Find where the given text appears and provide that cell's center as (x, y) coordinate. 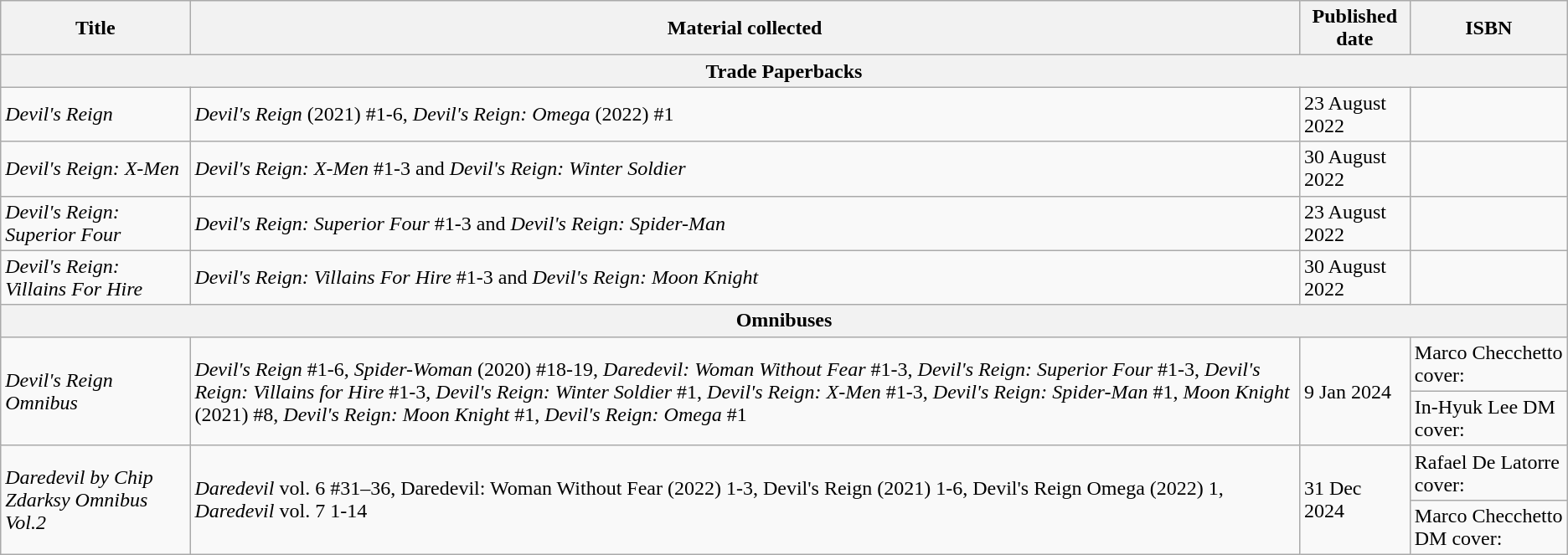
Rafael De Latorre cover: (1488, 472)
Marco Checchetto DM cover: (1488, 527)
Devil's Reign (2021) #1-6, Devil's Reign: Omega (2022) #1 (745, 114)
ISBN (1488, 28)
Marco Checchetto cover: (1488, 363)
Devil's Reign (95, 114)
Published date (1354, 28)
Omnibuses (784, 321)
Devil's Reign: X-Men (95, 169)
Devil's Reign: Superior Four #1-3 and Devil's Reign: Spider-Man (745, 223)
Devil's Reign Omnibus (95, 391)
Devil's Reign: Superior Four (95, 223)
Daredevil vol. 6 #31–36, Daredevil: Woman Without Fear (2022) 1-3, Devil's Reign (2021) 1-6, Devil's Reign Omega (2022) 1, Daredevil vol. 7 1-14 (745, 500)
Title (95, 28)
Devil's Reign: X-Men #1-3 and Devil's Reign: Winter Soldier (745, 169)
Daredevil by Chip Zdarksy Omnibus Vol.2 (95, 500)
Material collected (745, 28)
31 Dec 2024 (1354, 500)
Trade Paperbacks (784, 71)
Devil's Reign: Villains For Hire (95, 278)
Devil's Reign: Villains For Hire #1-3 and Devil's Reign: Moon Knight (745, 278)
In-Hyuk Lee DM cover: (1488, 419)
9 Jan 2024 (1354, 391)
